For the text-containing cell, return its midpoint in (X, Y) coordinate format. 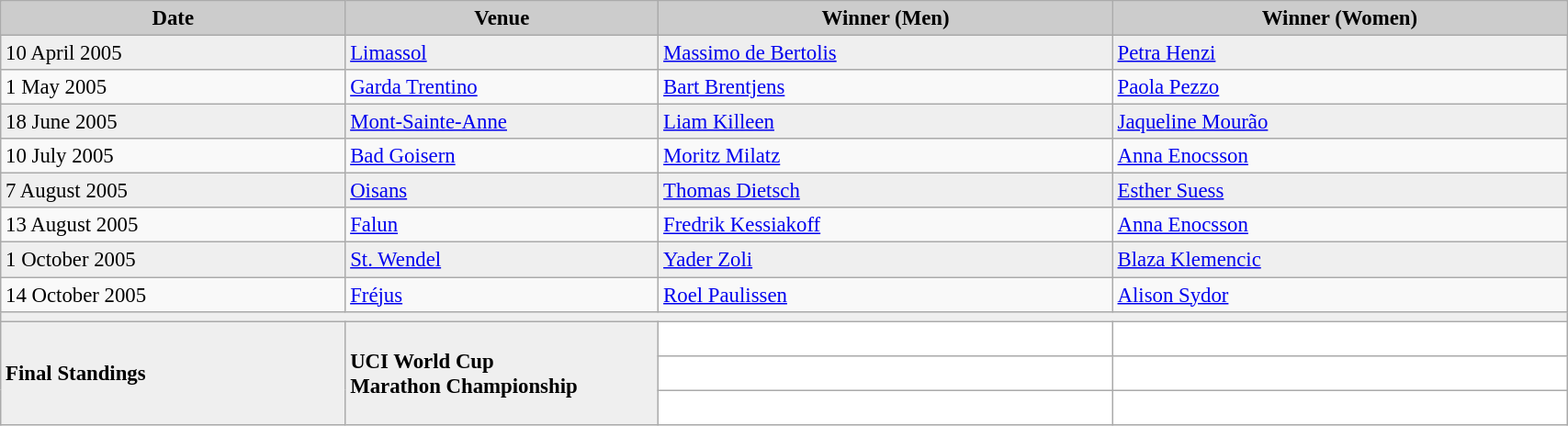
10 July 2005 (173, 156)
1 October 2005 (173, 260)
Massimo de Bertolis (886, 53)
Winner (Men) (886, 18)
14 October 2005 (173, 295)
Esther Suess (1339, 191)
St. Wendel (502, 260)
Jaqueline Mourão (1339, 122)
Winner (Women) (1339, 18)
13 August 2005 (173, 225)
Venue (502, 18)
Garda Trentino (502, 87)
Paola Pezzo (1339, 87)
Liam Killeen (886, 122)
Yader Zoli (886, 260)
Fréjus (502, 295)
1 May 2005 (173, 87)
Fredrik Kessiakoff (886, 225)
Roel Paulissen (886, 295)
Alison Sydor (1339, 295)
Falun (502, 225)
10 April 2005 (173, 53)
7 August 2005 (173, 191)
UCI World Cup Marathon Championship (502, 373)
Bart Brentjens (886, 87)
Bad Goisern (502, 156)
Thomas Dietsch (886, 191)
Oisans (502, 191)
Mont-Sainte-Anne (502, 122)
Limassol (502, 53)
Moritz Milatz (886, 156)
Blaza Klemencic (1339, 260)
18 June 2005 (173, 122)
Petra Henzi (1339, 53)
Final Standings (173, 373)
Date (173, 18)
